Output the [X, Y] coordinate of the center of the cell containing the given text.  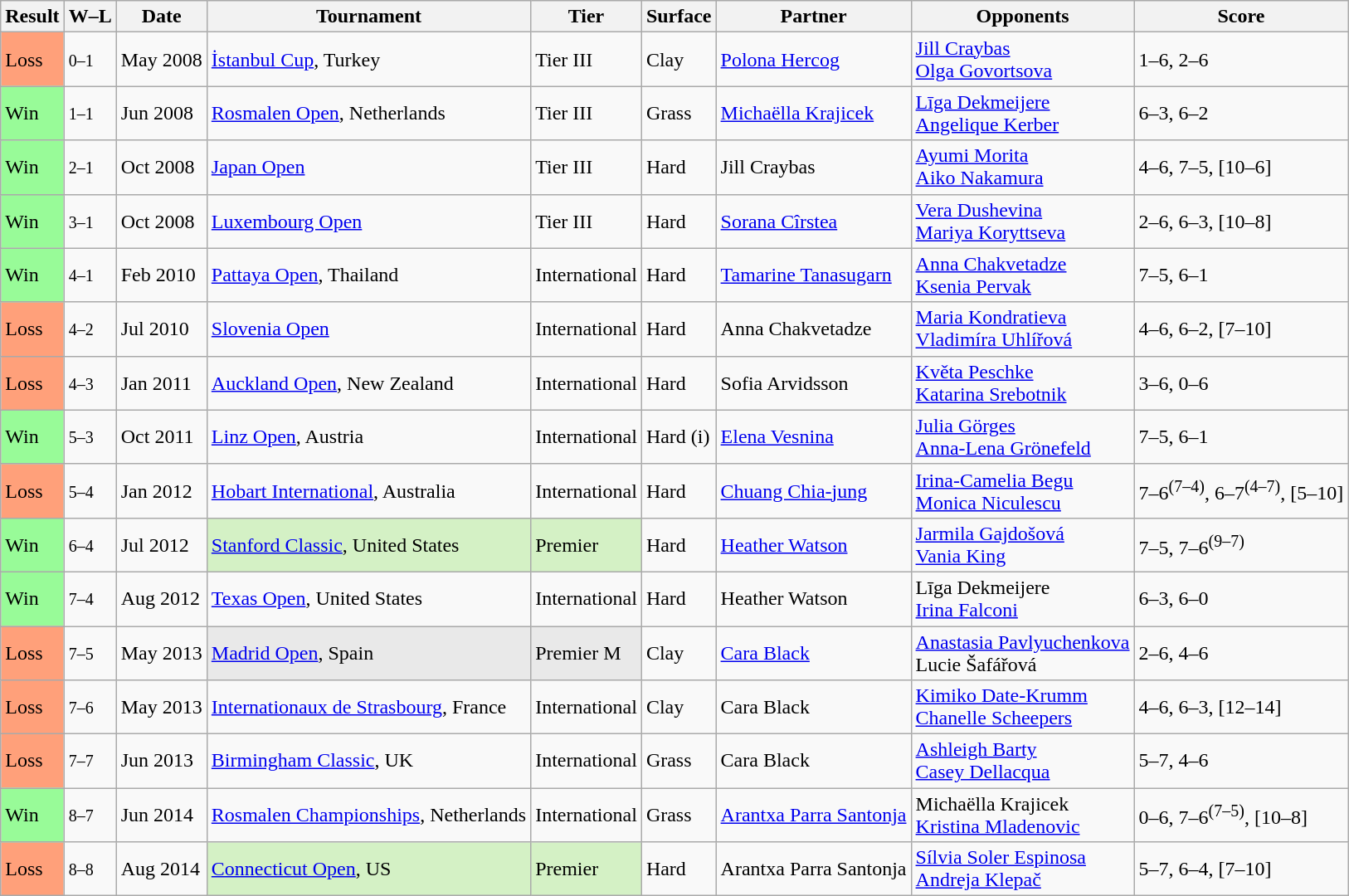
4–6, 6–2, [7–10] [1241, 329]
Connecticut Open, US [368, 869]
7–5, 7–6(9–7) [1241, 544]
İstanbul Cup, Turkey [368, 60]
6–4 [90, 544]
Internationaux de Strasbourg, France [368, 707]
Pattaya Open, Thailand [368, 275]
Ashleigh Barty Casey Dellacqua [1022, 762]
4–3 [90, 383]
Julia Görges Anna-Lena Grönefeld [1022, 436]
Michaëlla Krajicek [813, 113]
Květa Peschke Katarina Srebotnik [1022, 383]
Kimiko Date-Krumm Chanelle Scheepers [1022, 707]
Hobart International, Australia [368, 491]
8–7 [90, 815]
Aug 2012 [161, 599]
Anna Chakvetadze Ksenia Pervak [1022, 275]
Irina-Camelia Begu Monica Niculescu [1022, 491]
Ayumi Morita Aiko Nakamura [1022, 168]
5–3 [90, 436]
Jarmila Gajdošová Vania King [1022, 544]
4–6, 7–5, [10–6] [1241, 168]
Tier [587, 17]
W–L [90, 17]
Vera Dushevina Mariya Koryttseva [1022, 221]
Jill Craybas Olga Govortsova [1022, 60]
7–6 [90, 707]
Texas Open, United States [368, 599]
1–1 [90, 113]
Elena Vesnina [813, 436]
Jun 2008 [161, 113]
Birmingham Classic, UK [368, 762]
Aug 2014 [161, 869]
Slovenia Open [368, 329]
Jan 2012 [161, 491]
Jill Craybas [813, 168]
6–3, 6–2 [1241, 113]
Stanford Classic, United States [368, 544]
Madrid Open, Spain [368, 652]
Michaëlla Krajicek Kristina Mladenovic [1022, 815]
Oct 2011 [161, 436]
5–7, 4–6 [1241, 762]
2–6, 4–6 [1241, 652]
Hard (i) [679, 436]
3–1 [90, 221]
Chuang Chia-jung [813, 491]
0–1 [90, 60]
4–1 [90, 275]
Feb 2010 [161, 275]
Jul 2010 [161, 329]
May 2008 [161, 60]
Result [32, 17]
6–3, 6–0 [1241, 599]
Score [1241, 17]
8–8 [90, 869]
Tournament [368, 17]
Rosmalen Open, Netherlands [368, 113]
5–7, 6–4, [7–10] [1241, 869]
Jan 2011 [161, 383]
Līga Dekmeijere Irina Falconi [1022, 599]
Polona Hercog [813, 60]
Rosmalen Championships, Netherlands [368, 815]
Opponents [1022, 17]
Sofia Arvidsson [813, 383]
7–7 [90, 762]
Jul 2012 [161, 544]
7–4 [90, 599]
1–6, 2–6 [1241, 60]
Linz Open, Austria [368, 436]
Tamarine Tanasugarn [813, 275]
Auckland Open, New Zealand [368, 383]
4–6, 6–3, [12–14] [1241, 707]
Date [161, 17]
Premier M [587, 652]
0–6, 7–6(7–5), [10–8] [1241, 815]
Luxembourg Open [368, 221]
3–6, 0–6 [1241, 383]
Jun 2013 [161, 762]
7–5 [90, 652]
Japan Open [368, 168]
Sílvia Soler Espinosa Andreja Klepač [1022, 869]
Sorana Cîrstea [813, 221]
Anna Chakvetadze [813, 329]
2–6, 6–3, [10–8] [1241, 221]
Partner [813, 17]
Surface [679, 17]
Jun 2014 [161, 815]
Līga Dekmeijere Angelique Kerber [1022, 113]
4–2 [90, 329]
Maria Kondratieva Vladimíra Uhlířová [1022, 329]
7–6(7–4), 6–7(4–7), [5–10] [1241, 491]
Anastasia Pavlyuchenkova Lucie Šafářová [1022, 652]
2–1 [90, 168]
5–4 [90, 491]
